Find where the given text appears and provide that cell's center as [X, Y] coordinate. 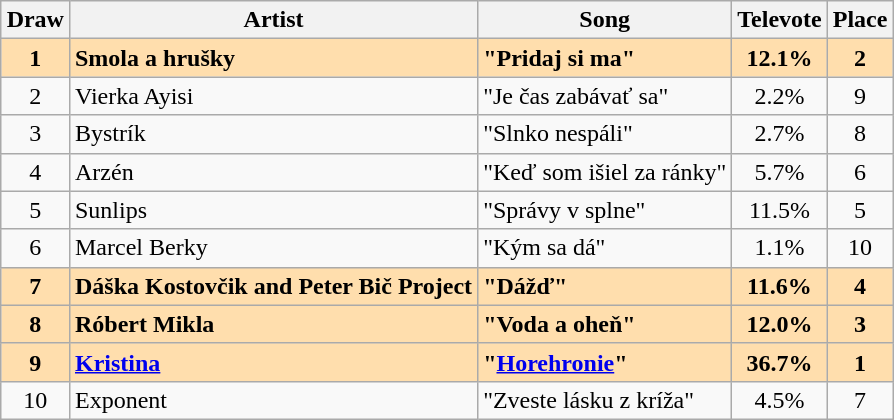
2.2% [780, 96]
"Keď som išiel za ránky" [605, 172]
5.7% [780, 172]
Marcel Berky [273, 248]
4.5% [780, 400]
36.7% [780, 362]
"Dážď" [605, 286]
Place [860, 20]
Draw [35, 20]
Dáška Kostovčik and Peter Bič Project [273, 286]
Artist [273, 20]
"Je čas zabávať sa" [605, 96]
Exponent [273, 400]
Kristina [273, 362]
1.1% [780, 248]
11.6% [780, 286]
Song [605, 20]
Bystrík [273, 134]
11.5% [780, 210]
Arzén [273, 172]
Sunlips [273, 210]
Vierka Ayisi [273, 96]
Róbert Mikla [273, 324]
"Slnko nespáli" [605, 134]
"Zveste lásku z kríža" [605, 400]
"Kým sa dá" [605, 248]
"Horehronie" [605, 362]
Smola a hrušky [273, 58]
"Správy v splne" [605, 210]
12.1% [780, 58]
2.7% [780, 134]
"Voda a oheň" [605, 324]
"Pridaj si ma" [605, 58]
Televote [780, 20]
12.0% [780, 324]
